Extract the [X, Y] coordinate from the center of the cell holding the provided text.  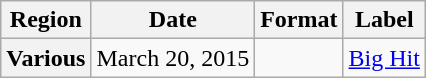
Various [46, 58]
March 20, 2015 [173, 58]
Format [299, 20]
Label [384, 20]
Big Hit [384, 58]
Region [46, 20]
Date [173, 20]
